Capture the cell that displays the provided text and extract its (x, y) central coordinate. 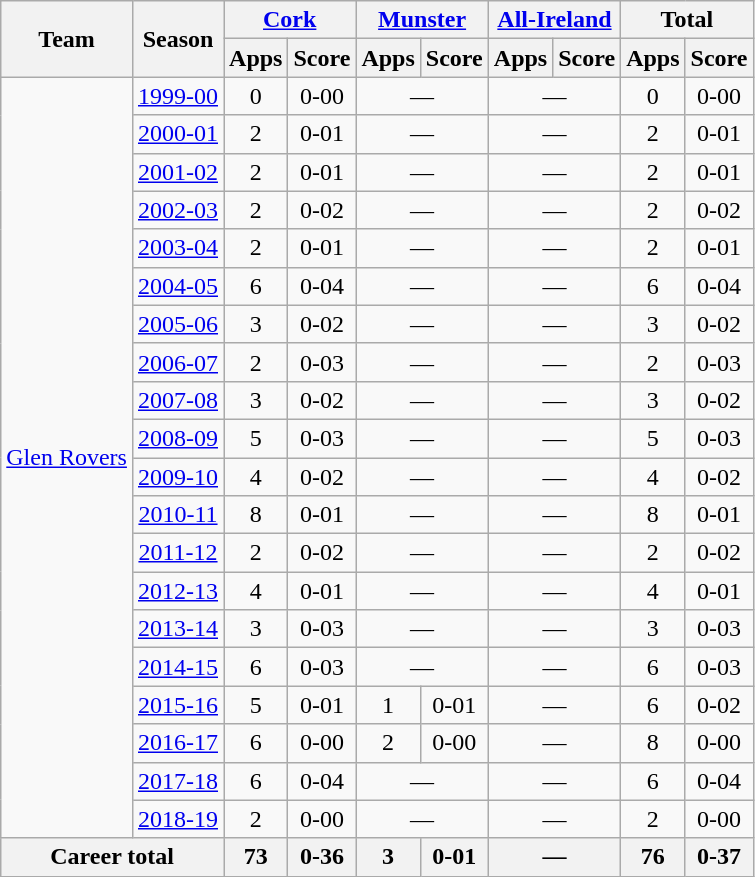
2016-17 (178, 743)
Glen Rovers (67, 458)
2008-09 (178, 438)
2013-14 (178, 629)
0-36 (322, 857)
2005-06 (178, 324)
2006-07 (178, 362)
2014-15 (178, 667)
2015-16 (178, 705)
2009-10 (178, 477)
2007-08 (178, 400)
Career total (112, 857)
Munster (422, 20)
2001-02 (178, 172)
2012-13 (178, 591)
0-37 (719, 857)
73 (256, 857)
2017-18 (178, 781)
Team (67, 39)
1999-00 (178, 96)
2011-12 (178, 553)
Season (178, 39)
All-Ireland (554, 20)
2000-01 (178, 134)
2018-19 (178, 819)
76 (653, 857)
Cork (290, 20)
2010-11 (178, 515)
Total (687, 20)
2004-05 (178, 286)
1 (388, 705)
2003-04 (178, 248)
2002-03 (178, 210)
